Determine the [x, y] coordinate at the center of the cell enclosing the given text.  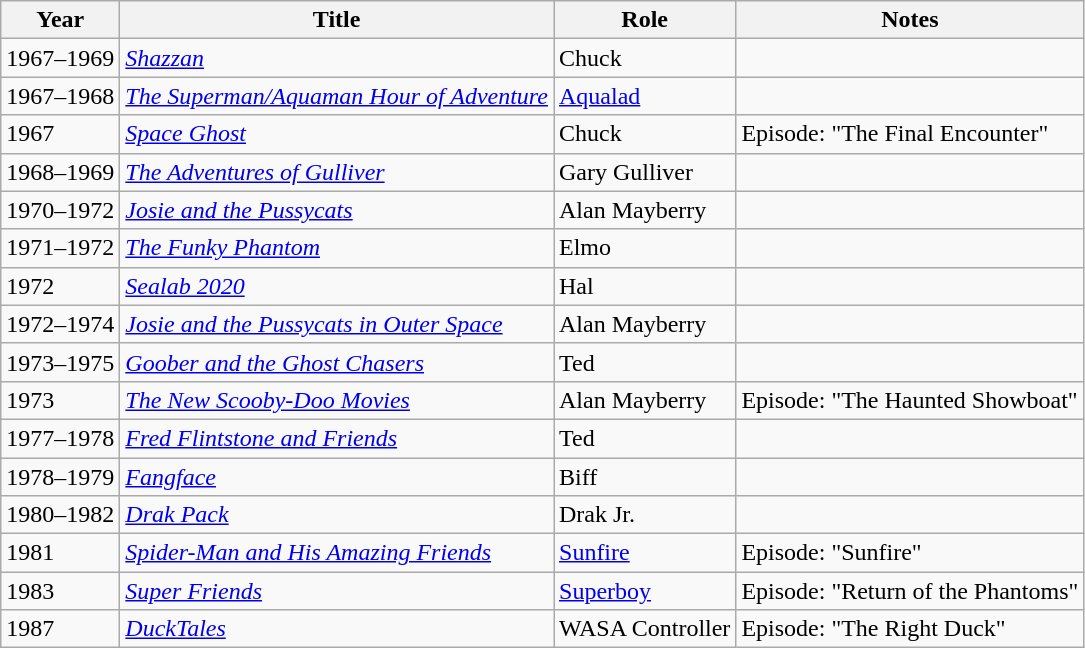
1967 [60, 134]
1972 [60, 286]
Josie and the Pussycats in Outer Space [337, 324]
1972–1974 [60, 324]
Episode: "The Right Duck" [910, 629]
Notes [910, 20]
Episode: "Return of the Phantoms" [910, 591]
Elmo [645, 248]
Space Ghost [337, 134]
1967–1969 [60, 58]
1983 [60, 591]
Sunfire [645, 553]
Title [337, 20]
DuckTales [337, 629]
1981 [60, 553]
1970–1972 [60, 210]
Super Friends [337, 591]
The New Scooby-Doo Movies [337, 400]
Episode: "The Haunted Showboat" [910, 400]
1978–1979 [60, 477]
Spider-Man and His Amazing Friends [337, 553]
Biff [645, 477]
1977–1978 [60, 438]
Sealab 2020 [337, 286]
Shazzan [337, 58]
1968–1969 [60, 172]
1980–1982 [60, 515]
The Superman/Aquaman Hour of Adventure [337, 96]
1987 [60, 629]
Episode: "The Final Encounter" [910, 134]
Fangface [337, 477]
The Adventures of Gulliver [337, 172]
Goober and the Ghost Chasers [337, 362]
Aqualad [645, 96]
Drak Jr. [645, 515]
Hal [645, 286]
Year [60, 20]
Josie and the Pussycats [337, 210]
Drak Pack [337, 515]
Superboy [645, 591]
Role [645, 20]
Episode: "Sunfire" [910, 553]
1973 [60, 400]
WASA Controller [645, 629]
Gary Gulliver [645, 172]
1973–1975 [60, 362]
The Funky Phantom [337, 248]
Fred Flintstone and Friends [337, 438]
1971–1972 [60, 248]
1967–1968 [60, 96]
